For the text-containing cell, return its midpoint in [x, y] coordinate format. 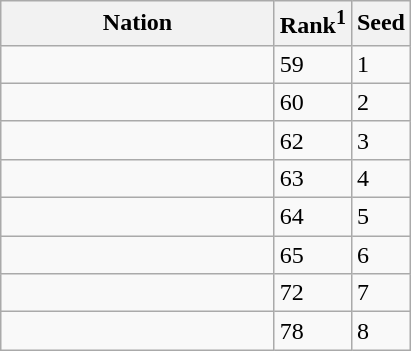
60 [312, 102]
7 [380, 293]
Seed [380, 24]
65 [312, 255]
Nation [138, 24]
1 [380, 64]
3 [380, 140]
6 [380, 255]
Rank1 [312, 24]
8 [380, 331]
72 [312, 293]
78 [312, 331]
64 [312, 217]
2 [380, 102]
63 [312, 178]
4 [380, 178]
59 [312, 64]
5 [380, 217]
62 [312, 140]
